Determine the [x, y] coordinate at the center of the cell enclosing the given text.  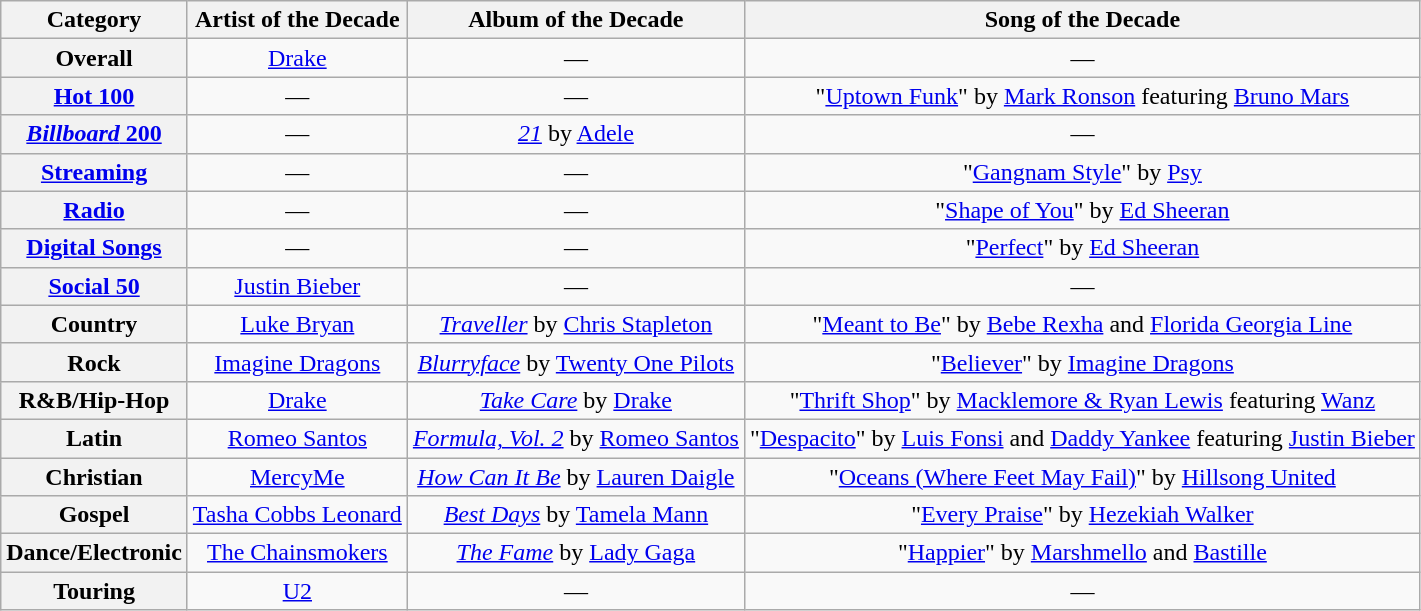
Imagine Dragons [297, 362]
Song of the Decade [1082, 20]
How Can It Be by Lauren Daigle [576, 477]
Romeo Santos [297, 438]
Touring [94, 591]
"Despacito" by Luis Fonsi and Daddy Yankee featuring Justin Bieber [1082, 438]
The Fame by Lady Gaga [576, 553]
Artist of the Decade [297, 20]
Overall [94, 58]
R&B/Hip-Hop [94, 400]
Rock [94, 362]
Traveller by Chris Stapleton [576, 324]
Justin Bieber [297, 286]
U2 [297, 591]
"Oceans (Where Feet May Fail)" by Hillsong United [1082, 477]
Dance/Electronic [94, 553]
Streaming [94, 172]
Radio [94, 210]
"Thrift Shop" by Macklemore & Ryan Lewis featuring Wanz [1082, 400]
"Shape of You" by Ed Sheeran [1082, 210]
"Meant to Be" by Bebe Rexha and Florida Georgia Line [1082, 324]
"Uptown Funk" by Mark Ronson featuring Bruno Mars [1082, 96]
Billboard 200 [94, 134]
Blurryface by Twenty One Pilots [576, 362]
"Gangnam Style" by Psy [1082, 172]
"Perfect" by Ed Sheeran [1082, 248]
Christian [94, 477]
Take Care by Drake [576, 400]
Social 50 [94, 286]
The Chainsmokers [297, 553]
Formula, Vol. 2 by Romeo Santos [576, 438]
Album of the Decade [576, 20]
21 by Adele [576, 134]
Gospel [94, 515]
"Believer" by Imagine Dragons [1082, 362]
"Happier" by Marshmello and Bastille [1082, 553]
Best Days by Tamela Mann [576, 515]
Tasha Cobbs Leonard [297, 515]
Category [94, 20]
Digital Songs [94, 248]
Latin [94, 438]
Hot 100 [94, 96]
"Every Praise" by Hezekiah Walker [1082, 515]
Country [94, 324]
MercyMe [297, 477]
Luke Bryan [297, 324]
